Locate the cell with the specified text and output its (x, y) center coordinate. 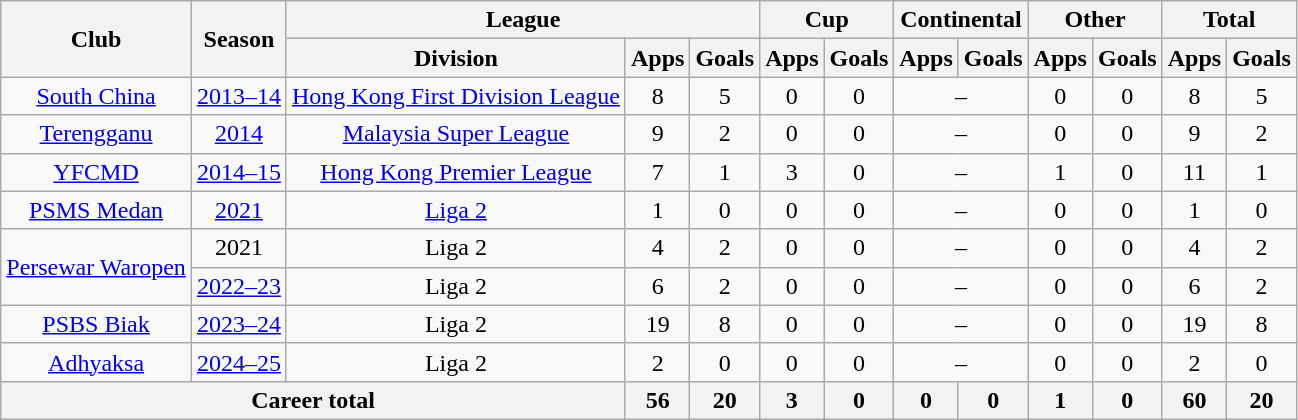
Persewar Waropen (96, 267)
11 (1194, 172)
2013–14 (238, 96)
Terengganu (96, 134)
Adhyaksa (96, 362)
Division (456, 58)
South China (96, 96)
2022–23 (238, 286)
7 (657, 172)
Total (1229, 20)
Season (238, 39)
2024–25 (238, 362)
YFCMD (96, 172)
2014–15 (238, 172)
Hong Kong First Division League (456, 96)
Malaysia Super League (456, 134)
Continental (961, 20)
PSBS Biak (96, 324)
Other (1095, 20)
Club (96, 39)
2014 (238, 134)
2023–24 (238, 324)
League (522, 20)
Career total (314, 400)
60 (1194, 400)
Hong Kong Premier League (456, 172)
56 (657, 400)
Cup (827, 20)
PSMS Medan (96, 210)
